Provide the [X, Y] coordinate of the cell's center where the given text is located.  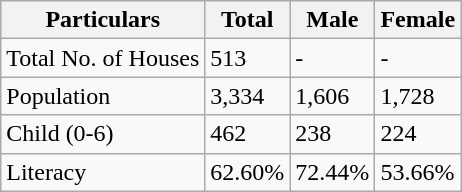
Male [332, 20]
Total [248, 20]
238 [332, 134]
Population [103, 96]
62.60% [248, 172]
3,334 [248, 96]
224 [418, 134]
513 [248, 58]
Particulars [103, 20]
1,728 [418, 96]
1,606 [332, 96]
Literacy [103, 172]
Total No. of Houses [103, 58]
Child (0-6) [103, 134]
53.66% [418, 172]
72.44% [332, 172]
462 [248, 134]
Female [418, 20]
